Return (X, Y) of the center of cell containing provided text 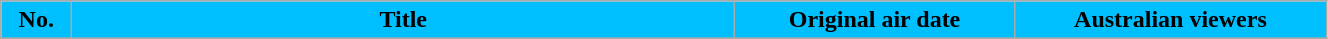
No. (36, 20)
Title (404, 20)
Original air date (875, 20)
Australian viewers (1170, 20)
